Determine the (X, Y) coordinate at the center of the cell enclosing the given text.  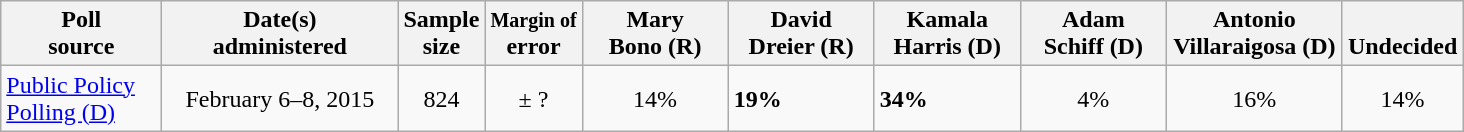
Margin oferror (534, 34)
16% (1254, 98)
Undecided (1402, 34)
MaryBono (R) (655, 34)
KamalaHarris (D) (947, 34)
Samplesize (442, 34)
AdamSchiff (D) (1093, 34)
Date(s)administered (280, 34)
± ? (534, 98)
Pollsource (82, 34)
4% (1093, 98)
AntonioVillaraigosa (D) (1254, 34)
34% (947, 98)
824 (442, 98)
Public Policy Polling (D) (82, 98)
February 6–8, 2015 (280, 98)
19% (801, 98)
DavidDreier (R) (801, 34)
